Pinpoint the cell where the given text exists, returning its [X, Y] midpoint coordinate. 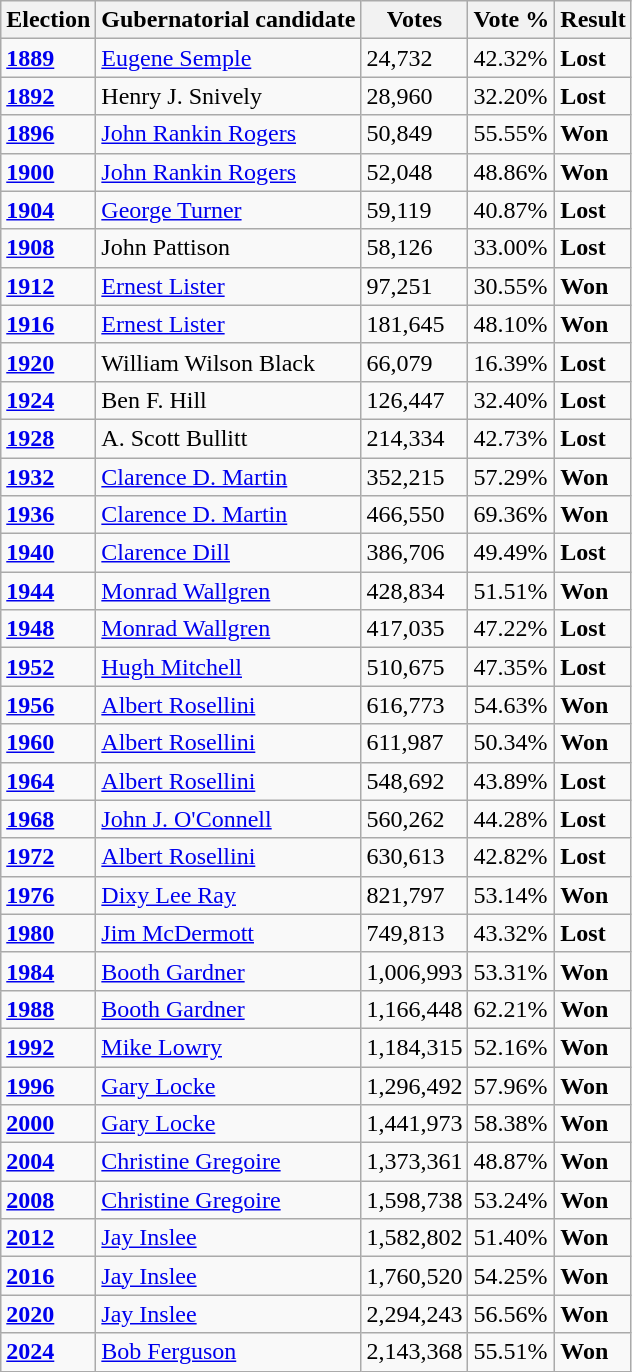
1944 [48, 591]
126,447 [414, 400]
51.40% [512, 1238]
William Wilson Black [228, 362]
30.55% [512, 286]
George Turner [228, 210]
1928 [48, 438]
59,119 [414, 210]
1908 [48, 248]
54.63% [512, 705]
630,613 [414, 857]
56.56% [512, 1314]
28,960 [414, 96]
2016 [48, 1276]
52,048 [414, 172]
417,035 [414, 629]
1952 [48, 667]
1900 [48, 172]
Vote % [512, 20]
33.00% [512, 248]
1964 [48, 781]
352,215 [414, 477]
1,760,520 [414, 1276]
43.89% [512, 781]
Hugh Mitchell [228, 667]
57.96% [512, 1085]
48.10% [512, 324]
55.55% [512, 134]
1940 [48, 553]
1992 [48, 1047]
58,126 [414, 248]
1904 [48, 210]
Election [48, 20]
1892 [48, 96]
2000 [48, 1124]
55.51% [512, 1352]
62.21% [512, 1009]
1968 [48, 819]
749,813 [414, 933]
Jim McDermott [228, 933]
48.86% [512, 172]
42.32% [512, 58]
42.82% [512, 857]
1980 [48, 933]
51.51% [512, 591]
32.20% [512, 96]
57.29% [512, 477]
821,797 [414, 895]
Gubernatorial candidate [228, 20]
1976 [48, 895]
52.16% [512, 1047]
66,079 [414, 362]
1972 [48, 857]
1,598,738 [414, 1200]
47.35% [512, 667]
48.87% [512, 1162]
John J. O'Connell [228, 819]
466,550 [414, 515]
1,373,361 [414, 1162]
2024 [48, 1352]
2020 [48, 1314]
1912 [48, 286]
2004 [48, 1162]
53.24% [512, 1200]
1896 [48, 134]
548,692 [414, 781]
1,166,448 [414, 1009]
1996 [48, 1085]
611,987 [414, 743]
1,296,492 [414, 1085]
50.34% [512, 743]
Clarence Dill [228, 553]
1889 [48, 58]
1936 [48, 515]
386,706 [414, 553]
A. Scott Bullitt [228, 438]
616,773 [414, 705]
53.31% [512, 971]
1,441,973 [414, 1124]
47.22% [512, 629]
53.14% [512, 895]
181,645 [414, 324]
Result [593, 20]
1984 [48, 971]
Dixy Lee Ray [228, 895]
Eugene Semple [228, 58]
50,849 [414, 134]
2012 [48, 1238]
1,184,315 [414, 1047]
24,732 [414, 58]
1920 [48, 362]
2,143,368 [414, 1352]
1960 [48, 743]
Votes [414, 20]
2,294,243 [414, 1314]
John Pattison [228, 248]
32.40% [512, 400]
43.32% [512, 933]
1,006,993 [414, 971]
97,251 [414, 286]
44.28% [512, 819]
1948 [48, 629]
54.25% [512, 1276]
1932 [48, 477]
1988 [48, 1009]
428,834 [414, 591]
1,582,802 [414, 1238]
49.49% [512, 553]
58.38% [512, 1124]
Bob Ferguson [228, 1352]
2008 [48, 1200]
510,675 [414, 667]
1956 [48, 705]
Henry J. Snively [228, 96]
Mike Lowry [228, 1047]
40.87% [512, 210]
16.39% [512, 362]
69.36% [512, 515]
42.73% [512, 438]
Ben F. Hill [228, 400]
560,262 [414, 819]
214,334 [414, 438]
1916 [48, 324]
1924 [48, 400]
